Identify which cell holds the provided text, then report its [X, Y] central coordinate. 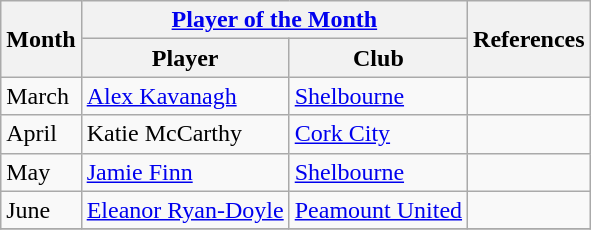
Peamount United [378, 210]
Cork City [378, 134]
References [530, 39]
June [41, 210]
Jamie Finn [185, 172]
Alex Kavanagh [185, 96]
Player of the Month [274, 20]
May [41, 172]
Katie McCarthy [185, 134]
Eleanor Ryan-Doyle [185, 210]
March [41, 96]
Club [378, 58]
April [41, 134]
Month [41, 39]
Player [185, 58]
